Search for the cell housing the specified text and yield its [x, y] center coordinate. 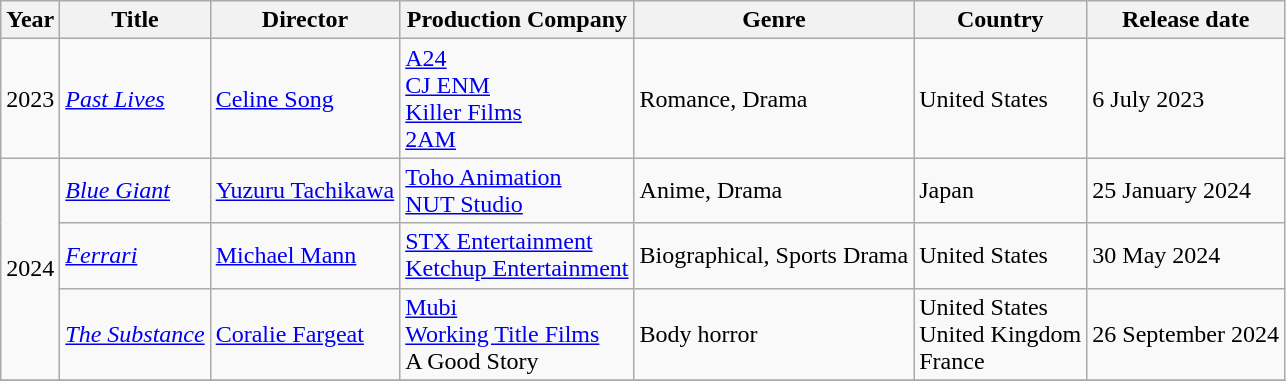
Body horror [774, 334]
30 May 2024 [1186, 256]
Romance, Drama [774, 98]
Japan [1000, 190]
25 January 2024 [1186, 190]
Blue Giant [135, 190]
2024 [30, 269]
Toho AnimationNUT Studio [517, 190]
Country [1000, 20]
Celine Song [305, 98]
Production Company [517, 20]
Coralie Fargeat [305, 334]
Michael Mann [305, 256]
Director [305, 20]
The Substance [135, 334]
Biographical, Sports Drama [774, 256]
6 July 2023 [1186, 98]
26 September 2024 [1186, 334]
United StatesUnited KingdomFrance [1000, 334]
Genre [774, 20]
A24CJ ENMKiller Films2AM [517, 98]
Title [135, 20]
2023 [30, 98]
Yuzuru Tachikawa [305, 190]
Anime, Drama [774, 190]
Ferrari [135, 256]
Year [30, 20]
Past Lives [135, 98]
Release date [1186, 20]
MubiWorking Title FilmsA Good Story [517, 334]
STX EntertainmentKetchup Entertainment [517, 256]
